Identify which cell holds the provided text, then report its (x, y) central coordinate. 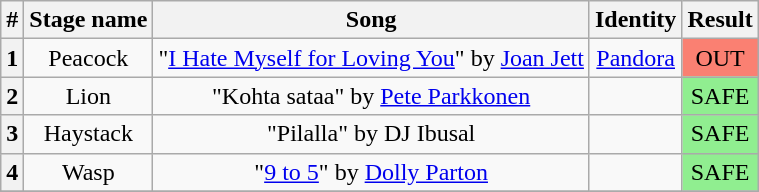
"Kohta sataa" by Pete Parkkonen (372, 96)
"Pilalla" by DJ Ibusal (372, 134)
Peacock (88, 58)
"I Hate Myself for Loving You" by Joan Jett (372, 58)
Wasp (88, 172)
2 (12, 96)
"9 to 5" by Dolly Parton (372, 172)
Result (720, 20)
4 (12, 172)
3 (12, 134)
Stage name (88, 20)
# (12, 20)
Identity (635, 20)
Haystack (88, 134)
Song (372, 20)
Lion (88, 96)
1 (12, 58)
Pandora (635, 58)
OUT (720, 58)
